Extract the (X, Y) coordinate from the center of the cell holding the provided text.  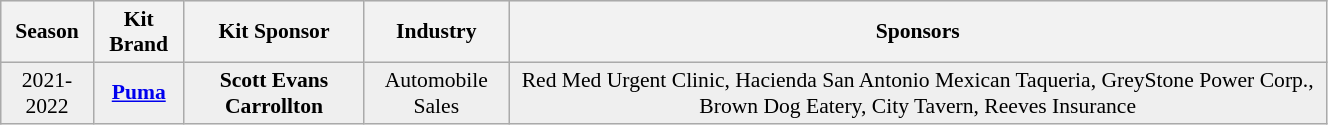
Automobile Sales (436, 92)
Kit Sponsor (274, 32)
Sponsors (918, 32)
Season (47, 32)
2021-2022 (47, 92)
Red Med Urgent Clinic, Hacienda San Antonio Mexican Taqueria, GreyStone Power Corp., Brown Dog Eatery, City Tavern, Reeves Insurance (918, 92)
Scott Evans Carrollton (274, 92)
Kit Brand (138, 32)
Industry (436, 32)
Puma (138, 92)
